Extract the [x, y] coordinate from the center of the cell holding the provided text.  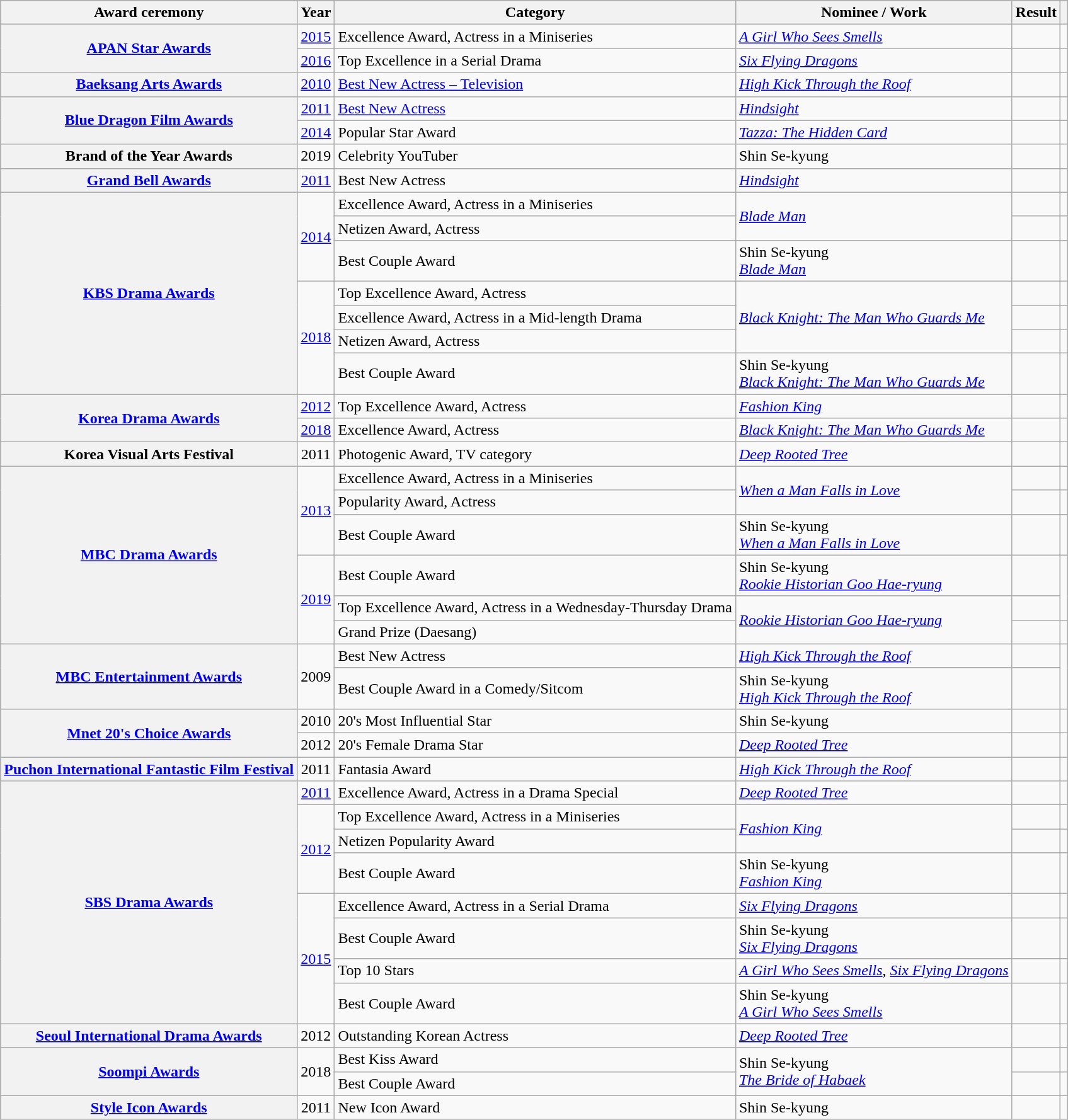
Shin Se-kyung Rookie Historian Goo Hae-ryung [873, 576]
Category [536, 13]
20's Female Drama Star [536, 745]
Fantasia Award [536, 769]
Result [1036, 13]
Best Kiss Award [536, 1060]
Top Excellence Award, Actress in a Wednesday-Thursday Drama [536, 608]
A Girl Who Sees Smells [873, 37]
MBC Entertainment Awards [149, 677]
Nominee / Work [873, 13]
Soompi Awards [149, 1071]
Shin Se-kyung A Girl Who Sees Smells [873, 1003]
Outstanding Korean Actress [536, 1036]
When a Man Falls in Love [873, 490]
Photogenic Award, TV category [536, 454]
Korea Drama Awards [149, 418]
Excellence Award, Actress [536, 430]
Grand Prize (Daesang) [536, 632]
Style Icon Awards [149, 1107]
Puchon International Fantastic Film Festival [149, 769]
Best Couple Award in a Comedy/Sitcom [536, 688]
Blue Dragon Film Awards [149, 120]
Shin Se-kyung The Bride of Habaek [873, 1071]
Grand Bell Awards [149, 180]
Best New Actress – Television [536, 84]
Netizen Popularity Award [536, 841]
New Icon Award [536, 1107]
20's Most Influential Star [536, 721]
KBS Drama Awards [149, 293]
Excellence Award, Actress in a Drama Special [536, 793]
Top Excellence in a Serial Drama [536, 60]
2016 [316, 60]
Shin Se-kyung High Kick Through the Roof [873, 688]
Blade Man [873, 216]
Mnet 20's Choice Awards [149, 733]
Shin Se-kyung When a Man Falls in Love [873, 534]
Shin Se-kyung Blade Man [873, 261]
Baeksang Arts Awards [149, 84]
2009 [316, 677]
Tazza: The Hidden Card [873, 132]
Rookie Historian Goo Hae-ryung [873, 620]
Award ceremony [149, 13]
APAN Star Awards [149, 49]
Popularity Award, Actress [536, 502]
Top 10 Stars [536, 971]
Seoul International Drama Awards [149, 1036]
SBS Drama Awards [149, 903]
Top Excellence Award, Actress in a Miniseries [536, 817]
Korea Visual Arts Festival [149, 454]
2013 [316, 510]
Celebrity YouTuber [536, 156]
Year [316, 13]
Shin Se-kyung Fashion King [873, 873]
Popular Star Award [536, 132]
A Girl Who Sees Smells, Six Flying Dragons [873, 971]
Excellence Award, Actress in a Mid-length Drama [536, 317]
MBC Drama Awards [149, 555]
Brand of the Year Awards [149, 156]
Shin Se-kyung Six Flying Dragons [873, 939]
Shin Se-kyung Black Knight: The Man Who Guards Me [873, 374]
Excellence Award, Actress in a Serial Drama [536, 906]
